Pinpoint the cell where the given text exists, returning its [x, y] midpoint coordinate. 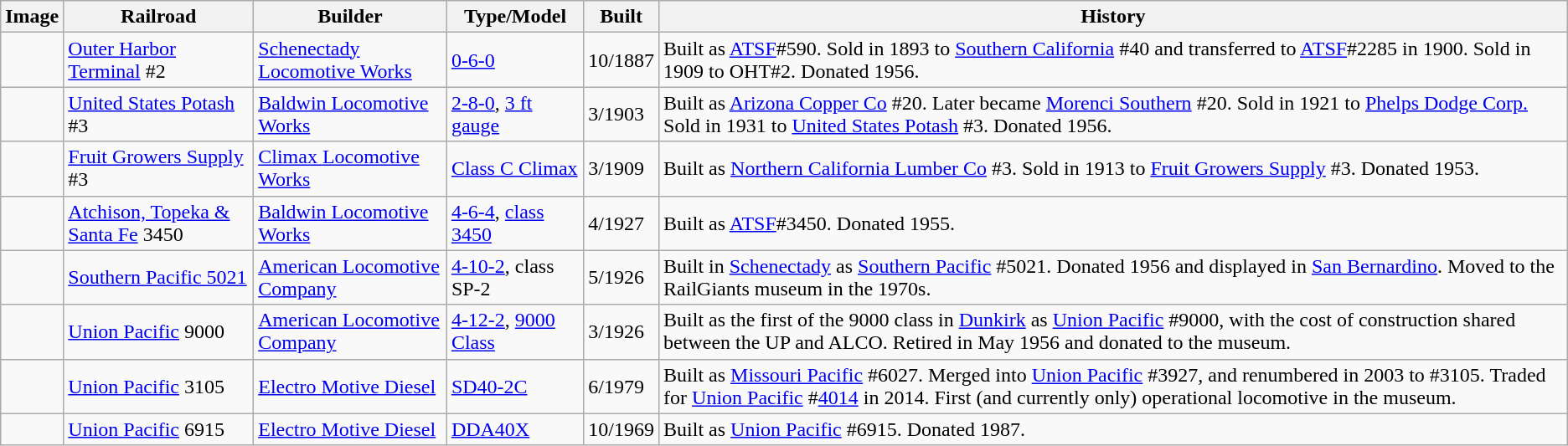
4-10-2, class SP-2 [514, 278]
Built as Northern California Lumber Co #3. Sold in 1913 to Fruit Growers Supply #3. Donated 1953. [1114, 169]
Union Pacific 9000 [159, 331]
Built [622, 17]
Built in Schenectady as Southern Pacific #5021. Donated 1956 and displayed in San Bernardino. Moved to the RailGiants museum in the 1970s. [1114, 278]
3/1926 [622, 331]
Climax Locomotive Works [350, 169]
3/1903 [622, 114]
4/1927 [622, 223]
Class C Climax [514, 169]
DDA40X [514, 429]
10/1969 [622, 429]
Built as ATSF#3450. Donated 1955. [1114, 223]
Union Pacific 6915 [159, 429]
Type/Model [514, 17]
Fruit Growers Supply #3 [159, 169]
4-12-2, 9000 Class [514, 331]
Outer Harbor Terminal #2 [159, 60]
3/1909 [622, 169]
4-6-4, class 3450 [514, 223]
10/1887 [622, 60]
Schenectady Locomotive Works [350, 60]
Railroad [159, 17]
Atchison, Topeka & Santa Fe 3450 [159, 223]
History [1114, 17]
Image [32, 17]
6/1979 [622, 387]
5/1926 [622, 278]
2-8-0, 3 ft gauge [514, 114]
Union Pacific 3105 [159, 387]
Southern Pacific 5021 [159, 278]
Built as Union Pacific #6915. Donated 1987. [1114, 429]
Built as ATSF#590. Sold in 1893 to Southern California #40 and transferred to ATSF#2285 in 1900. Sold in 1909 to OHT#2. Donated 1956. [1114, 60]
SD40-2C [514, 387]
Builder [350, 17]
0-6-0 [514, 60]
United States Potash #3 [159, 114]
